Capture the cell that displays the provided text and extract its (X, Y) central coordinate. 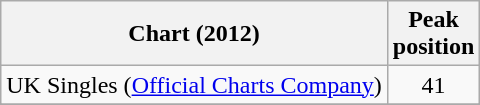
41 (433, 85)
Peakposition (433, 34)
Chart (2012) (194, 34)
UK Singles (Official Charts Company) (194, 85)
